Return [x, y] of the center of cell containing provided text 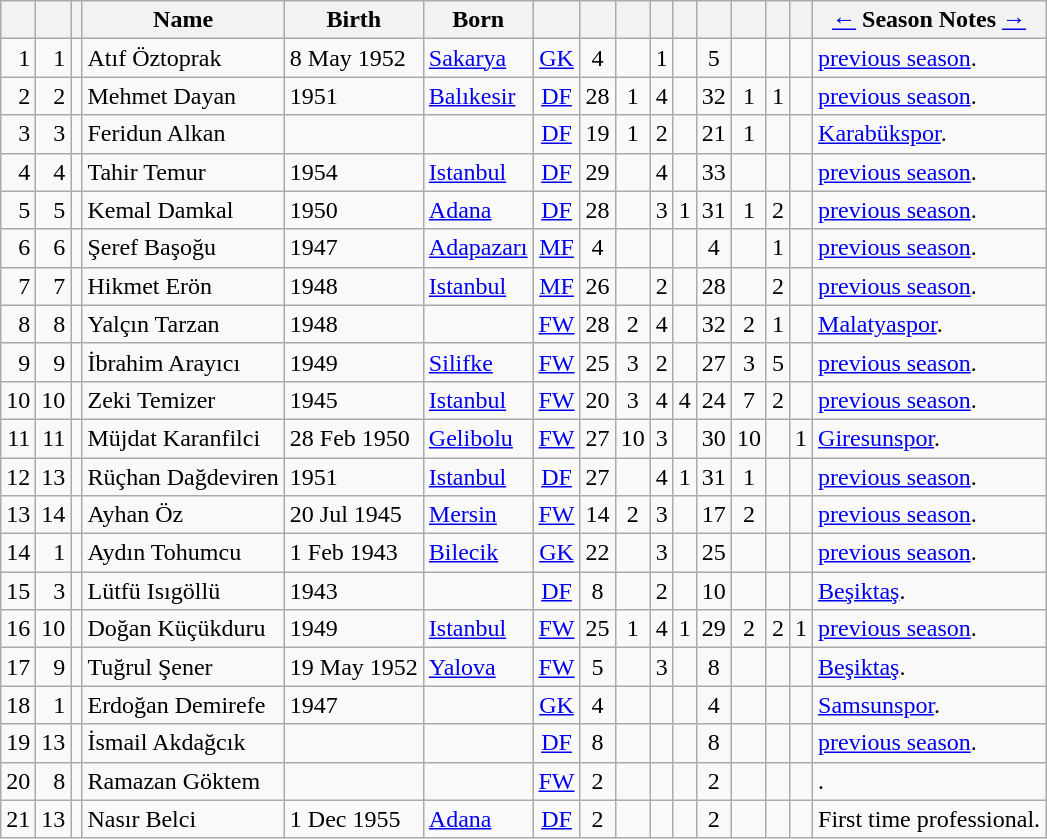
12 [18, 477]
Karabükspor. [930, 134]
Ayhan Öz [183, 515]
Lütfü Isıgöllü [183, 591]
16 [18, 629]
Şeref Başoğu [183, 248]
Tahir Temur [183, 172]
Tuğrul Şener [183, 667]
1954 [354, 172]
Kemal Damkal [183, 210]
1945 [354, 400]
Giresunspor. [930, 438]
22 [598, 553]
1 Dec 1955 [354, 819]
Yalova [478, 667]
Ramazan Göktem [183, 781]
15 [18, 591]
Samsunspor. [930, 705]
← Season Notes → [930, 20]
Gelibolu [478, 438]
İbrahim Arayıcı [183, 362]
First time professional. [930, 819]
Hikmet Erön [183, 286]
Yalçın Tarzan [183, 324]
Doğan Küçükduru [183, 629]
Name [183, 20]
Feridun Alkan [183, 134]
Sakarya [478, 58]
20 Jul 1945 [354, 515]
26 [598, 286]
1 Feb 1943 [354, 553]
Bilecik [478, 553]
Rüçhan Dağdeviren [183, 477]
18 [18, 705]
Zeki Temizer [183, 400]
Silifke [478, 362]
Malatyaspor. [930, 324]
Mersin [478, 515]
Born [478, 20]
8 May 1952 [354, 58]
19 May 1952 [354, 667]
Aydın Tohumcu [183, 553]
1943 [354, 591]
Erdoğan Demirefe [183, 705]
Birth [354, 20]
Mehmet Dayan [183, 96]
Nasır Belci [183, 819]
İsmail Akdağcık [183, 743]
. [930, 781]
Atıf Öztoprak [183, 58]
Adapazarı [478, 248]
33 [714, 172]
Balıkesir [478, 96]
24 [714, 400]
Müjdat Karanfilci [183, 438]
1950 [354, 210]
28 Feb 1950 [354, 438]
30 [714, 438]
